Identify which cell holds the provided text, then report its [X, Y] central coordinate. 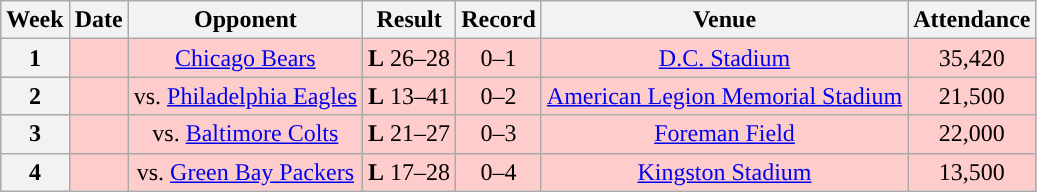
Venue [724, 20]
vs. Green Bay Packers [245, 172]
D.C. Stadium [724, 58]
Opponent [245, 20]
L 26–28 [410, 58]
0–2 [499, 96]
L 21–27 [410, 134]
1 [35, 58]
vs. Philadelphia Eagles [245, 96]
Date [98, 20]
4 [35, 172]
0–3 [499, 134]
13,500 [972, 172]
0–1 [499, 58]
Week [35, 20]
American Legion Memorial Stadium [724, 96]
35,420 [972, 58]
Kingston Stadium [724, 172]
Result [410, 20]
vs. Baltimore Colts [245, 134]
22,000 [972, 134]
0–4 [499, 172]
Record [499, 20]
2 [35, 96]
Chicago Bears [245, 58]
3 [35, 134]
Foreman Field [724, 134]
Attendance [972, 20]
L 13–41 [410, 96]
21,500 [972, 96]
L 17–28 [410, 172]
